Return the (x, y) coordinate for the center point of the cell that contains the specified text.  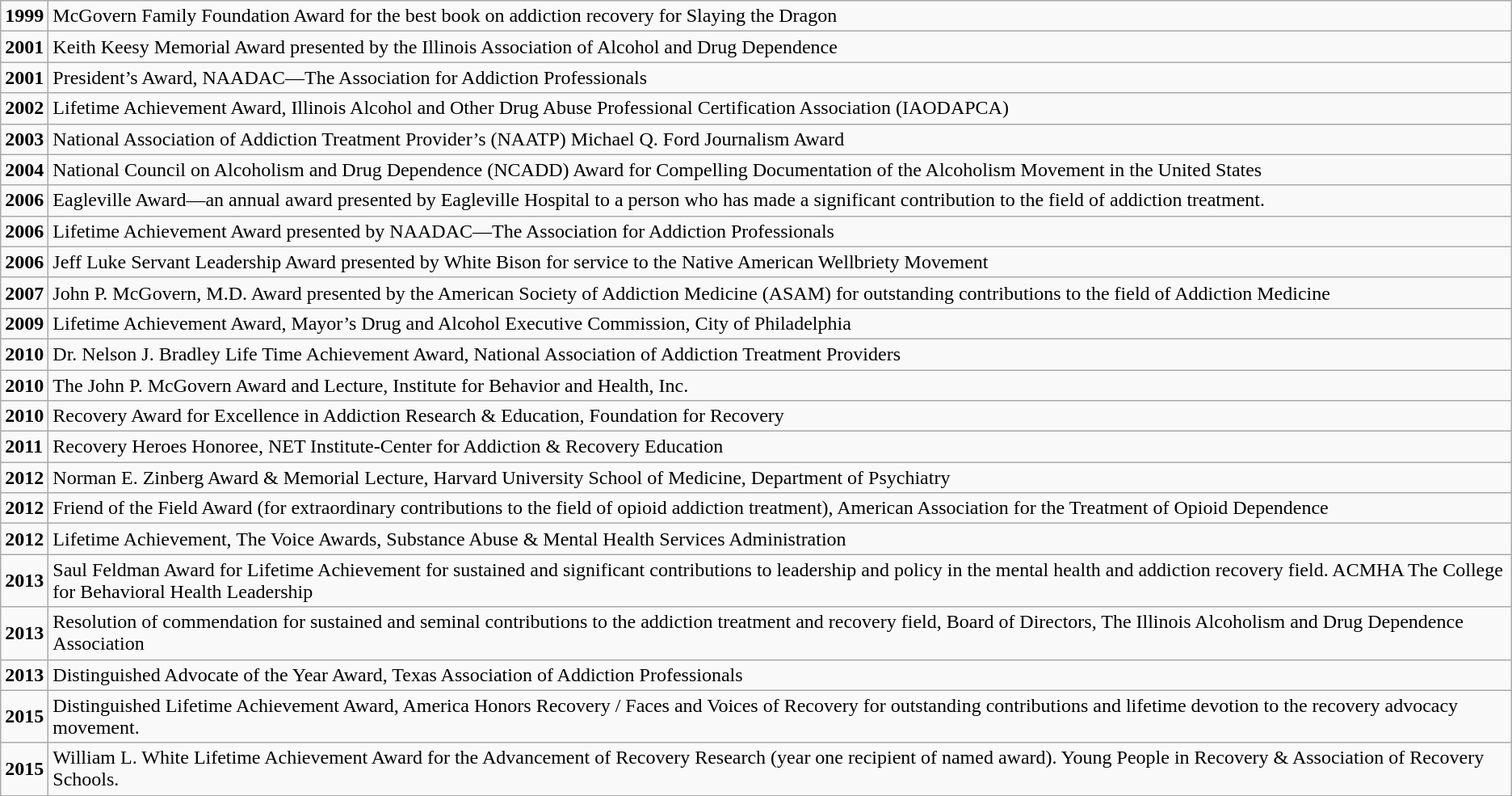
Norman E. Zinberg Award & Memorial Lecture, Harvard University School of Medicine, Department of Psychiatry (780, 478)
National Association of Addiction Treatment Provider’s (NAATP) Michael Q. Ford Journalism Award (780, 139)
McGovern Family Foundation Award for the best book on addiction recovery for Slaying the Dragon (780, 16)
2003 (24, 139)
2007 (24, 293)
2011 (24, 447)
National Council on Alcoholism and Drug Dependence (NCADD) Award for Compelling Documentation of the Alcoholism Movement in the United States (780, 170)
Recovery Heroes Honoree, NET Institute-Center for Addiction & Recovery Education (780, 447)
Lifetime Achievement, The Voice Awards, Substance Abuse & Mental Health Services Administration (780, 539)
Jeff Luke Servant Leadership Award presented by White Bison for service to the Native American Wellbriety Movement (780, 262)
2002 (24, 108)
President’s Award, NAADAC—The Association for Addiction Professionals (780, 78)
1999 (24, 16)
2004 (24, 170)
Dr. Nelson J. Bradley Life Time Achievement Award, National Association of Addiction Treatment Providers (780, 354)
Recovery Award for Excellence in Addiction Research & Education, Foundation for Recovery (780, 416)
2009 (24, 323)
The John P. McGovern Award and Lecture, Institute for Behavior and Health, Inc. (780, 385)
Distinguished Advocate of the Year Award, Texas Association of Addiction Professionals (780, 675)
Lifetime Achievement Award, Mayor’s Drug and Alcohol Executive Commission, City of Philadelphia (780, 323)
Lifetime Achievement Award, Illinois Alcohol and Other Drug Abuse Professional Certification Association (IAODAPCA) (780, 108)
Lifetime Achievement Award presented by NAADAC—The Association for Addiction Professionals (780, 231)
Keith Keesy Memorial Award presented by the Illinois Association of Alcohol and Drug Dependence (780, 47)
